Output the (x, y) coordinate of the center of the cell containing the given text.  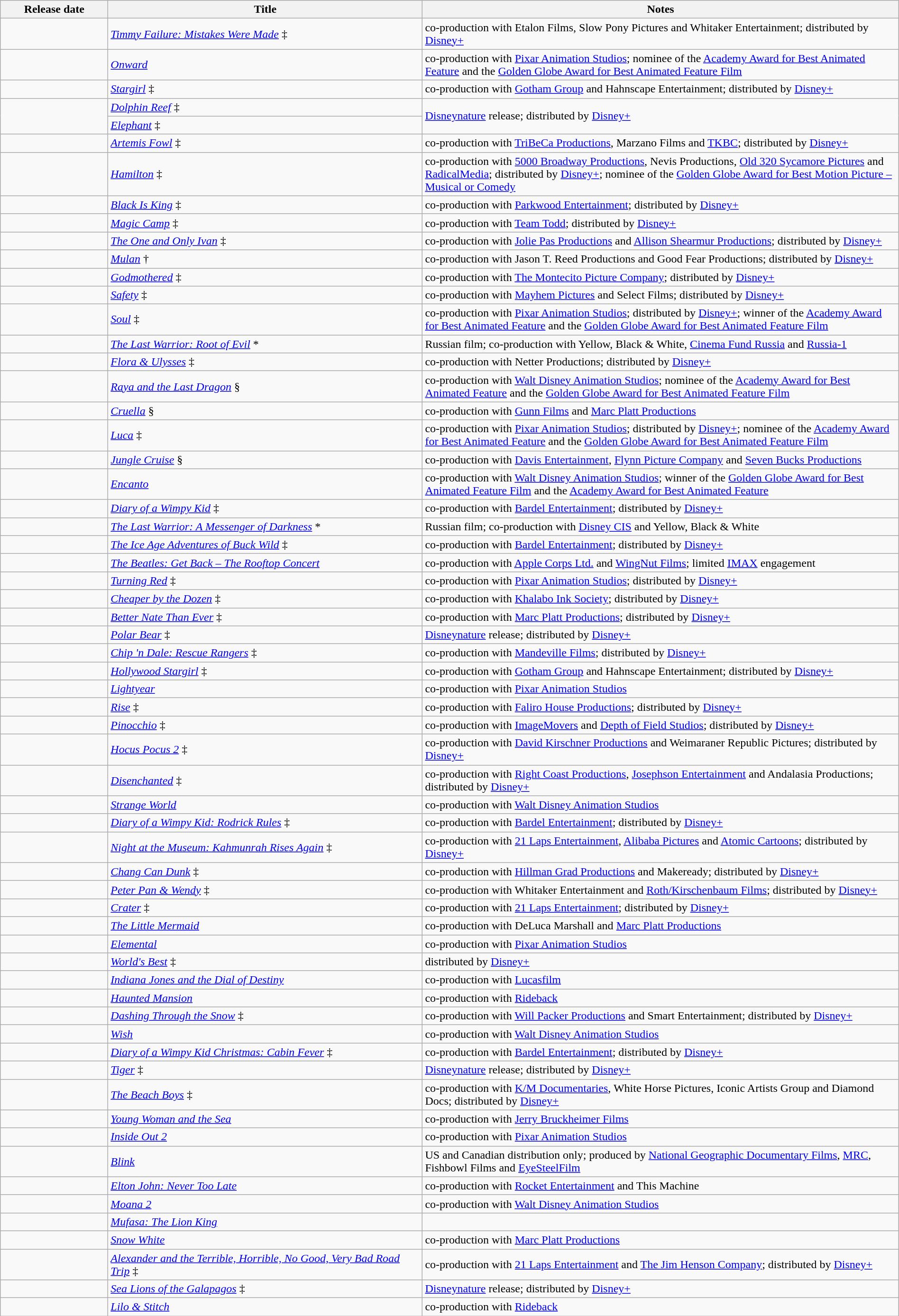
Soul ‡ (266, 319)
Turning Red ‡ (266, 581)
Lilo & Stitch (266, 1307)
The Last Warrior: A Messenger of Darkness * (266, 526)
distributed by Disney+ (660, 962)
Rise ‡ (266, 707)
co-production with 21 Laps Entertainment and The Jim Henson Company; distributed by Disney+ (660, 1264)
Pinocchio ‡ (266, 725)
Notes (660, 9)
Elephant ‡ (266, 125)
Lightyear (266, 689)
Blink (266, 1161)
Raya and the Last Dragon § (266, 387)
co-production with Faliro House Productions; distributed by Disney+ (660, 707)
The Last Warrior: Root of Evil * (266, 344)
co-production with Jolie Pas Productions and Allison Shearmur Productions; distributed by Disney+ (660, 241)
Sea Lions of the Galapagos ‡ (266, 1289)
co-production with Apple Corps Ltd. and WingNut Films; limited IMAX engagement (660, 563)
co-production with DeLuca Marshall and Marc Platt Productions (660, 926)
co-production with Will Packer Productions and Smart Entertainment; distributed by Disney+ (660, 1016)
Title (266, 9)
Russian film; co-production with Disney CIS and Yellow, Black & White (660, 526)
Dashing Through the Snow ‡ (266, 1016)
co-production with Khalabo Ink Society; distributed by Disney+ (660, 599)
Stargirl ‡ (266, 89)
Dolphin Reef ‡ (266, 107)
Elton John: Never Too Late (266, 1186)
Timmy Failure: Mistakes Were Made ‡ (266, 34)
co-production with Lucasfilm (660, 980)
Alexander and the Terrible, Horrible, No Good, Very Bad Road Trip ‡ (266, 1264)
Luca ‡ (266, 435)
The Ice Age Adventures of Buck Wild ‡ (266, 545)
Moana 2 (266, 1204)
Cruella § (266, 411)
Chip 'n Dale: Rescue Rangers ‡ (266, 653)
co-production with Etalon Films, Slow Pony Pictures and Whitaker Entertainment; distributed by Disney+ (660, 34)
co-production with Pixar Animation Studios; distributed by Disney+ (660, 581)
Wish (266, 1034)
Mufasa: The Lion King (266, 1222)
Safety ‡ (266, 295)
co-production with Right Coast Productions, Josephson Entertainment and Andalasia Productions; distributed by Disney+ (660, 780)
co-production with Jerry Bruckheimer Films (660, 1119)
co-production with David Kirschner Productions and Weimaraner Republic Pictures; distributed by Disney+ (660, 750)
Young Woman and the Sea (266, 1119)
Diary of a Wimpy Kid ‡ (266, 508)
Disenchanted ‡ (266, 780)
co-production with Gunn Films and Marc Platt Productions (660, 411)
Polar Bear ‡ (266, 635)
co-production with 21 Laps Entertainment; distributed by Disney+ (660, 908)
Diary of a Wimpy Kid: Rodrick Rules ‡ (266, 823)
Diary of a Wimpy Kid Christmas: Cabin Fever ‡ (266, 1052)
Cheaper by the Dozen ‡ (266, 599)
Encanto (266, 484)
Godmothered ‡ (266, 277)
Crater ‡ (266, 908)
Release date (54, 9)
Hocus Pocus 2 ‡ (266, 750)
World's Best ‡ (266, 962)
co-production with Davis Entertainment, Flynn Picture Company and Seven Bucks Productions (660, 460)
co-production with Jason T. Reed Productions and Good Fear Productions; distributed by Disney+ (660, 259)
Tiger ‡ (266, 1070)
Night at the Museum: Kahmunrah Rises Again ‡ (266, 847)
co-production with Mandeville Films; distributed by Disney+ (660, 653)
Jungle Cruise § (266, 460)
co-production with TriBeCa Productions, Marzano Films and TKBC; distributed by Disney+ (660, 143)
Hollywood Stargirl ‡ (266, 671)
co-production with K/M Documentaries, White Horse Pictures, Iconic Artists Group and Diamond Docs; distributed by Disney+ (660, 1095)
co-production with Rocket Entertainment and This Machine (660, 1186)
Mulan † (266, 259)
Artemis Fowl ‡ (266, 143)
The Beach Boys ‡ (266, 1095)
US and Canadian distribution only; produced by National Geographic Documentary Films, MRC, Fishbowl Films and EyeSteelFilm (660, 1161)
co-production with 21 Laps Entertainment, Alibaba Pictures and Atomic Cartoons; distributed by Disney+ (660, 847)
The Little Mermaid (266, 926)
Better Nate Than Ever ‡ (266, 617)
Indiana Jones and the Dial of Destiny (266, 980)
co-production with Marc Platt Productions; distributed by Disney+ (660, 617)
co-production with The Montecito Picture Company; distributed by Disney+ (660, 277)
Flora & Ulysses ‡ (266, 362)
Elemental (266, 944)
The One and Only Ivan ‡ (266, 241)
co-production with Hillman Grad Productions and Makeready; distributed by Disney+ (660, 871)
Haunted Mansion (266, 998)
co-production with Marc Platt Productions (660, 1240)
Russian film; co-production with Yellow, Black & White, Cinema Fund Russia and Russia-1 (660, 344)
Chang Can Dunk ‡ (266, 871)
co-production with Whitaker Entertainment and Roth/Kirschenbaum Films; distributed by Disney+ (660, 889)
The Beatles: Get Back – The Rooftop Concert (266, 563)
Strange World (266, 805)
co-production with Team Todd; distributed by Disney+ (660, 223)
co-production with ImageMovers and Depth of Field Studios; distributed by Disney+ (660, 725)
Snow White (266, 1240)
co-production with Parkwood Entertainment; distributed by Disney+ (660, 205)
Magic Camp ‡ (266, 223)
co-production with Mayhem Pictures and Select Films; distributed by Disney+ (660, 295)
Inside Out 2 (266, 1137)
Onward (266, 64)
Black Is King ‡ (266, 205)
Hamilton ‡ (266, 174)
Peter Pan & Wendy ‡ (266, 889)
co-production with Netter Productions; distributed by Disney+ (660, 362)
